Capture the cell that displays the provided text and extract its [X, Y] central coordinate. 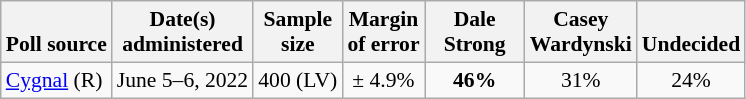
CaseyWardynski [581, 32]
June 5–6, 2022 [182, 80]
46% [475, 80]
DaleStrong [475, 32]
Poll source [56, 32]
Undecided [691, 32]
Date(s)administered [182, 32]
400 (LV) [298, 80]
24% [691, 80]
± 4.9% [383, 80]
Samplesize [298, 32]
31% [581, 80]
Cygnal (R) [56, 80]
Marginof error [383, 32]
